Capture the cell that displays the provided text and extract its (X, Y) central coordinate. 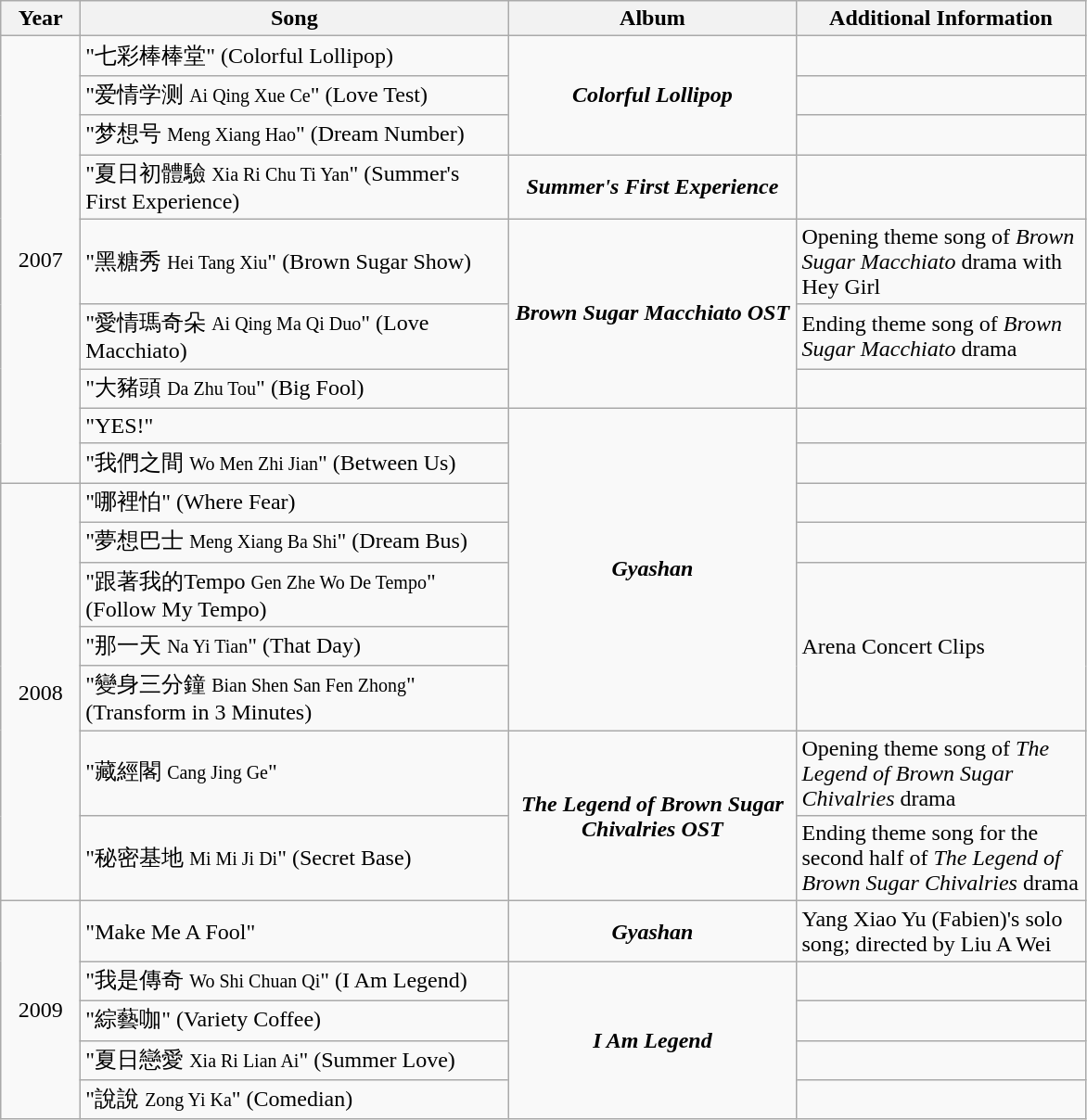
"跟著我的Tempo Gen Zhe Wo De Tempo" (Follow My Tempo) (295, 594)
"夢想巴士 Meng Xiang Ba Shi" (Dream Bus) (295, 541)
"那一天 Na Yi Tian" (That Day) (295, 647)
"爱情学测 Ai Qing Xue Ce" (Love Test) (295, 95)
"梦想号 Meng Xiang Hao" (Dream Number) (295, 135)
"愛情瑪奇朵 Ai Qing Ma Qi Duo" (Love Macchiato) (295, 337)
The Legend of Brown Sugar Chivalries OST (653, 816)
"我們之間 Wo Men Zhi Jian" (Between Us) (295, 464)
Arena Concert Clips (940, 646)
"秘密基地 Mi Mi Ji Di" (Secret Base) (295, 859)
Summer's First Experience (653, 186)
2008 (41, 692)
"藏經閣 Cang Jing Ge" (295, 773)
"我是傳奇 Wo Shi Chuan Qi" (I Am Legend) (295, 981)
I Am Legend (653, 1040)
Additional Information (940, 19)
Year (41, 19)
Ending theme song for the second half of The Legend of Brown Sugar Chivalries drama (940, 859)
Brown Sugar Macchiato OST (653, 313)
Ending theme song of Brown Sugar Macchiato drama (940, 337)
"綜藝咖" (Variety Coffee) (295, 1020)
Yang Xiao Yu (Fabien)'s solo song; directed by Liu A Wei (940, 931)
"夏日戀愛 Xia Ri Lian Ai" (Summer Love) (295, 1061)
2009 (41, 1011)
"變身三分鐘 Bian Shen San Fen Zhong" (Transform in 3 Minutes) (295, 698)
Song (295, 19)
"七彩棒棒堂" (Colorful Lollipop) (295, 56)
2007 (41, 260)
"大豬頭 Da Zhu Tou" (Big Fool) (295, 389)
"Make Me A Fool" (295, 931)
"YES!" (295, 426)
"哪裡怕" (Where Fear) (295, 503)
Opening theme song of The Legend of Brown Sugar Chivalries drama (940, 773)
"說說 Zong Yi Ka" (Comedian) (295, 1100)
"夏日初體驗 Xia Ri Chu Ti Yan" (Summer's First Experience) (295, 186)
Colorful Lollipop (653, 95)
Album (653, 19)
Opening theme song of Brown Sugar Macchiato drama with Hey Girl (940, 261)
"黑糖秀 Hei Tang Xiu" (Brown Sugar Show) (295, 261)
